Detect which cell encompasses the target text, then output its (x, y) center coordinate. 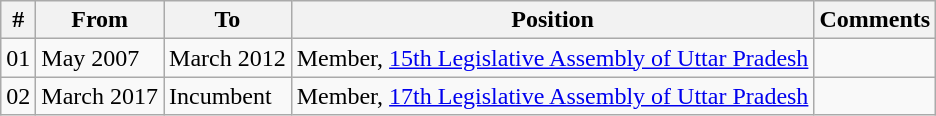
To (228, 20)
Incumbent (228, 96)
Member, 17th Legislative Assembly of Uttar Pradesh (552, 96)
02 (18, 96)
Comments (875, 20)
# (18, 20)
From (100, 20)
01 (18, 58)
Member, 15th Legislative Assembly of Uttar Pradesh (552, 58)
May 2007 (100, 58)
March 2017 (100, 96)
March 2012 (228, 58)
Position (552, 20)
